Locate the cell with the specified text and output its [x, y] center coordinate. 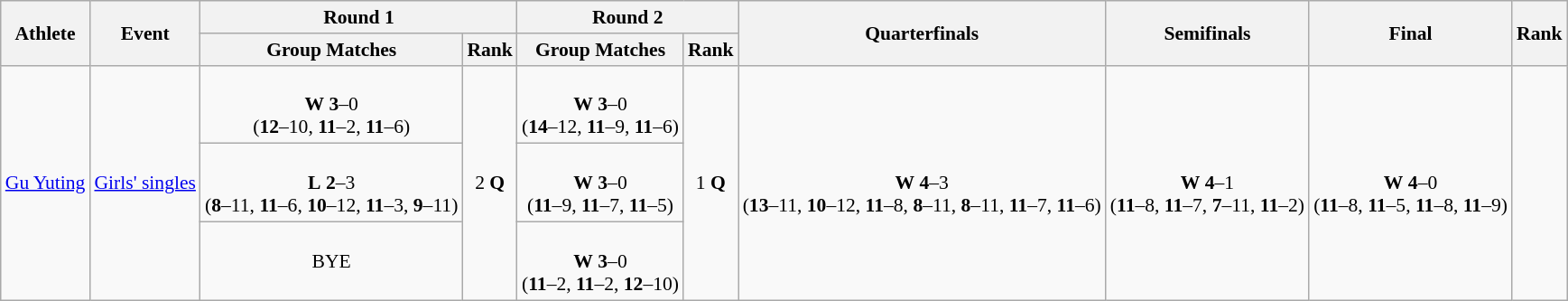
2 Q [489, 183]
Athlete [45, 33]
W 3–0 (11–9, 11–7, 11–5) [600, 183]
W 3–0 (12–10, 11–2, 11–6) [331, 105]
Final [1410, 33]
W 4–3 (13–11, 10–12, 11–8, 8–11, 8–11, 11–7, 11–6) [923, 183]
Round 1 [359, 17]
W 4–0 (11–8, 11–5, 11–8, 11–9) [1410, 183]
W 4–1 (11–8, 11–7, 7–11, 11–2) [1208, 183]
L 2–3 (8–11, 11–6, 10–12, 11–3, 9–11) [331, 183]
Quarterfinals [923, 33]
Event [144, 33]
Semifinals [1208, 33]
Girls' singles [144, 183]
Gu Yuting [45, 183]
W 3–0 (14–12, 11–9, 11–6) [600, 105]
BYE [331, 262]
W 3–0 (11–2, 11–2, 12–10) [600, 262]
1 Q [711, 183]
Round 2 [628, 17]
